Return (x, y) of the center of cell containing provided text 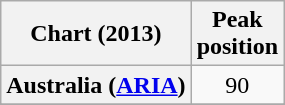
Peakposition (237, 34)
Australia (ARIA) (96, 85)
Chart (2013) (96, 34)
90 (237, 85)
